Provide the (X, Y) coordinate of the cell's center where the given text is located.  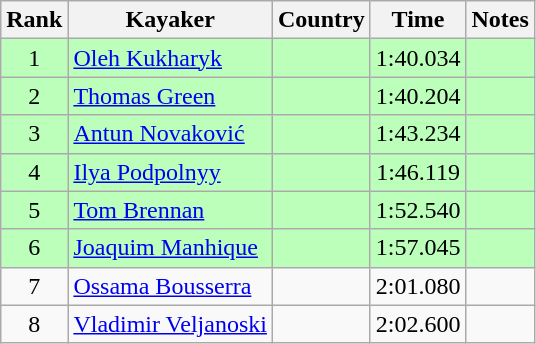
1:46.119 (418, 172)
Joaquim Manhique (170, 248)
1:52.540 (418, 210)
1:40.204 (418, 96)
Oleh Kukharyk (170, 58)
Antun Novaković (170, 134)
1 (34, 58)
1:43.234 (418, 134)
6 (34, 248)
4 (34, 172)
5 (34, 210)
2:02.600 (418, 324)
Country (321, 20)
Kayaker (170, 20)
Notes (500, 20)
Ilya Podpolnyy (170, 172)
7 (34, 286)
Vladimir Veljanoski (170, 324)
Ossama Bousserra (170, 286)
1:57.045 (418, 248)
Tom Brennan (170, 210)
Thomas Green (170, 96)
1:40.034 (418, 58)
2 (34, 96)
Rank (34, 20)
Time (418, 20)
2:01.080 (418, 286)
8 (34, 324)
3 (34, 134)
